Search for the cell housing the specified text and yield its (x, y) center coordinate. 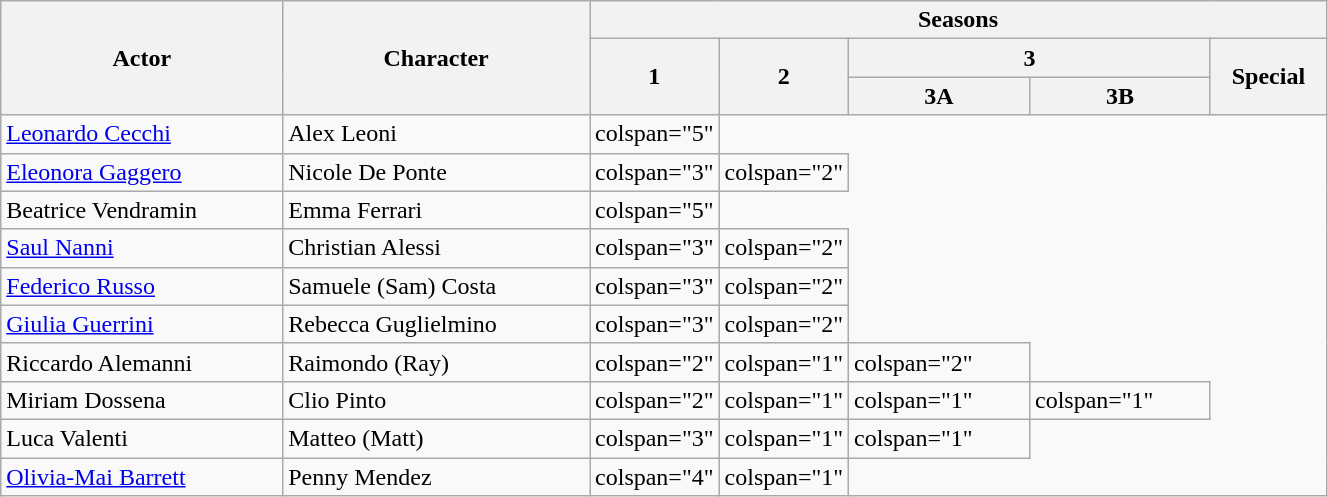
Emma Ferrari (436, 210)
Luca Valenti (142, 438)
Eleonora Gaggero (142, 172)
Character (436, 58)
Christian Alessi (436, 248)
Miriam Dossena (142, 400)
Samuele (Sam) Costa (436, 286)
Olivia-Mai Barrett (142, 477)
Beatrice Vendramin (142, 210)
Alex Leoni (436, 134)
Raimondo (Ray) (436, 362)
Rebecca Guglielmino (436, 324)
Giulia Guerrini (142, 324)
Leonardo Cecchi (142, 134)
2 (784, 77)
Matteo (Matt) (436, 438)
3 (1030, 58)
Special (1268, 77)
Nicole De Ponte (436, 172)
Seasons (958, 20)
Penny Mendez (436, 477)
3B (1120, 96)
Federico Russo (142, 286)
Clio Pinto (436, 400)
1 (655, 77)
Saul Nanni (142, 248)
Actor (142, 58)
3A (940, 96)
colspan="4" (655, 477)
Riccardo Alemanni (142, 362)
